Provide the [X, Y] coordinate of the cell's center where the given text is located.  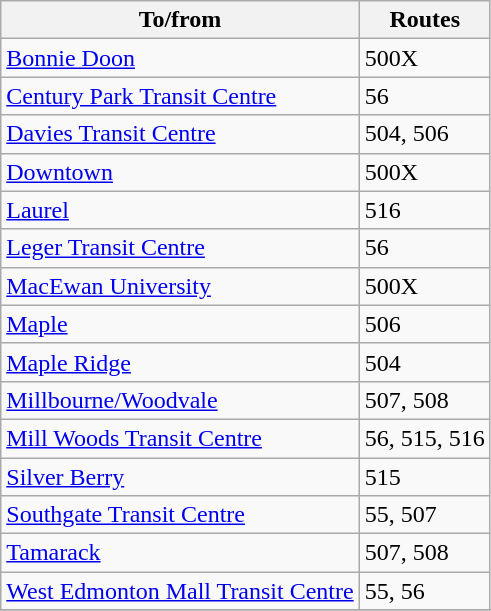
Downtown [180, 172]
To/from [180, 20]
Leger Transit Centre [180, 248]
MacEwan University [180, 286]
Mill Woods Transit Centre [180, 438]
Routes [424, 20]
515 [424, 477]
506 [424, 324]
Southgate Transit Centre [180, 515]
504, 506 [424, 134]
Maple Ridge [180, 362]
Millbourne/Woodvale [180, 400]
Davies Transit Centre [180, 134]
55, 56 [424, 591]
Bonnie Doon [180, 58]
Silver Berry [180, 477]
Maple [180, 324]
Laurel [180, 210]
Century Park Transit Centre [180, 96]
Tamarack [180, 553]
55, 507 [424, 515]
516 [424, 210]
West Edmonton Mall Transit Centre [180, 591]
56, 515, 516 [424, 438]
504 [424, 362]
